Identify which cell holds the provided text, then report its (X, Y) central coordinate. 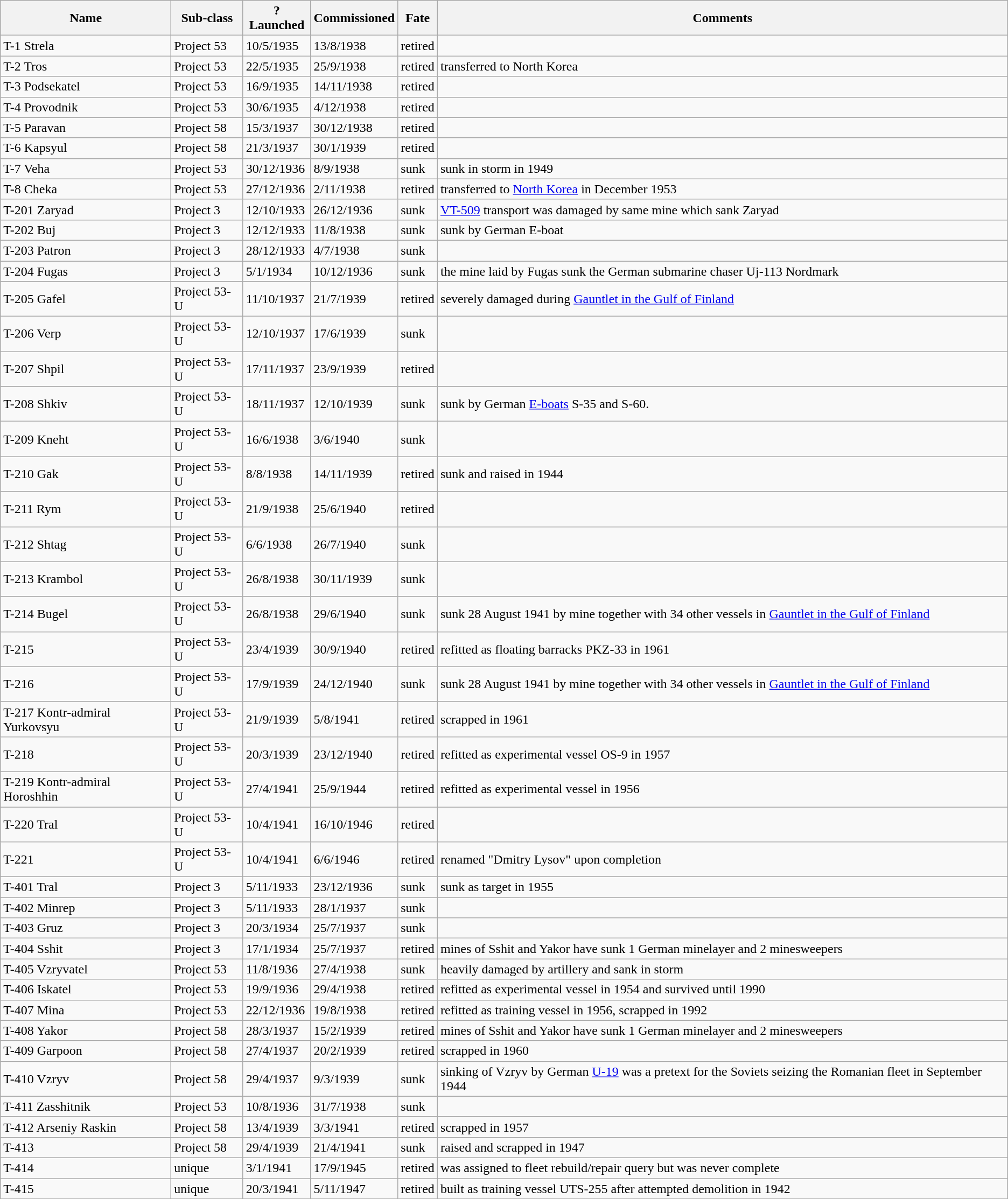
18/11/1937 (277, 404)
8/8/1938 (277, 474)
8/9/1938 (354, 169)
T-215 (86, 649)
23/4/1939 (277, 649)
29/4/1938 (354, 990)
21/4/1941 (354, 1147)
16/6/1938 (277, 439)
heavily damaged by artillery and sank in storm (723, 969)
9/3/1939 (354, 1079)
16/10/1946 (354, 824)
T-218 (86, 754)
refitted as experimental vessel OS-9 in 1957 (723, 754)
transferred to North Korea (723, 66)
29/6/1940 (354, 614)
was assigned to fleet rebuild/repair query but was never complete (723, 1168)
?Launched (277, 18)
T-206 Verp (86, 334)
16/9/1935 (277, 87)
sunk by German E-boat (723, 230)
T-210 Gak (86, 474)
T-7 Veha (86, 169)
sunk as target in 1955 (723, 887)
29/4/1939 (277, 1147)
27/4/1938 (354, 969)
6/6/1938 (277, 544)
raised and scrapped in 1947 (723, 1147)
T-414 (86, 1168)
T-219 Kontr-admiral Horoshhin (86, 789)
3/6/1940 (354, 439)
30/12/1936 (277, 169)
T-3 Podsekatel (86, 87)
T-412 Arseniy Raskin (86, 1127)
10/12/1936 (354, 271)
17/9/1939 (277, 684)
T-402 Minrep (86, 908)
15/3/1937 (277, 128)
T-202 Buj (86, 230)
10/5/1935 (277, 46)
19/9/1936 (277, 990)
22/12/1936 (277, 1010)
T-6 Kapsyul (86, 148)
30/6/1935 (277, 107)
17/6/1939 (354, 334)
28/1/1937 (354, 908)
T-408 Yakor (86, 1030)
T-214 Bugel (86, 614)
21/9/1939 (277, 719)
17/11/1937 (277, 369)
T-211 Rym (86, 509)
T-407 Mina (86, 1010)
20/3/1941 (277, 1188)
23/9/1939 (354, 369)
scrapped in 1961 (723, 719)
refitted as experimental vessel in 1956 (723, 789)
the mine laid by Fugas sunk the German submarine chaser Uj-113 Nordmark (723, 271)
Sub-class (207, 18)
Fate (418, 18)
14/11/1939 (354, 474)
T-1 Strela (86, 46)
T-212 Shtag (86, 544)
23/12/1940 (354, 754)
3/1/1941 (277, 1168)
Commissioned (354, 18)
Name (86, 18)
14/11/1938 (354, 87)
sunk by German E-boats S-35 and S-60. (723, 404)
T-5 Paravan (86, 128)
21/7/1939 (354, 299)
26/12/1936 (354, 209)
scrapped in 1957 (723, 1127)
20/3/1934 (277, 928)
T-401 Tral (86, 887)
T-205 Gafel (86, 299)
31/7/1938 (354, 1106)
T-208 Shkiv (86, 404)
severely damaged during Gauntlet in the Gulf of Finland (723, 299)
5/1/1934 (277, 271)
Comments (723, 18)
built as training vessel UTS-255 after attempted demolition in 1942 (723, 1188)
T-2 Tros (86, 66)
17/9/1945 (354, 1168)
27/4/1937 (277, 1051)
T-221 (86, 859)
12/12/1933 (277, 230)
13/8/1938 (354, 46)
sunk and raised in 1944 (723, 474)
VT-509 transport was damaged by same mine which sank Zaryad (723, 209)
25/6/1940 (354, 509)
11/8/1936 (277, 969)
11/8/1938 (354, 230)
T-413 (86, 1147)
T-405 Vzryvatel (86, 969)
15/2/1939 (354, 1030)
30/11/1939 (354, 579)
17/1/1934 (277, 949)
12/10/1939 (354, 404)
T-406 Iskatel (86, 990)
4/12/1938 (354, 107)
30/9/1940 (354, 649)
26/7/1940 (354, 544)
T-410 Vzryv (86, 1079)
23/12/1936 (354, 887)
renamed "Dmitry Lysov" upon completion (723, 859)
28/3/1937 (277, 1030)
21/9/1938 (277, 509)
sunk in storm in 1949 (723, 169)
transferred to North Korea in December 1953 (723, 189)
T-220 Tral (86, 824)
T-403 Gruz (86, 928)
30/12/1938 (354, 128)
2/11/1938 (354, 189)
T-203 Patron (86, 250)
T-204 Fugas (86, 271)
T-201 Zaryad (86, 209)
28/12/1933 (277, 250)
24/12/1940 (354, 684)
21/3/1937 (277, 148)
10/8/1936 (277, 1106)
22/5/1935 (277, 66)
scrapped in 1960 (723, 1051)
12/10/1933 (277, 209)
27/4/1941 (277, 789)
sinking of Vzryv by German U-19 was a pretext for the Soviets seizing the Romanian fleet in September 1944 (723, 1079)
5/11/1947 (354, 1188)
20/2/1939 (354, 1051)
T-216 (86, 684)
20/3/1939 (277, 754)
T-213 Krambol (86, 579)
3/3/1941 (354, 1127)
refitted as training vessel in 1956, scrapped in 1992 (723, 1010)
T-217 Kontr-admiral Yurkovsyu (86, 719)
5/8/1941 (354, 719)
refitted as experimental vessel in 1954 and survived until 1990 (723, 990)
30/1/1939 (354, 148)
25/9/1938 (354, 66)
T-4 Provodnik (86, 107)
refitted as floating barracks PKZ-33 in 1961 (723, 649)
T-404 Sshit (86, 949)
T-207 Shpil (86, 369)
T-415 (86, 1188)
T-411 Zasshitnik (86, 1106)
6/6/1946 (354, 859)
T-8 Cheka (86, 189)
19/8/1938 (354, 1010)
T-209 Kneht (86, 439)
4/7/1938 (354, 250)
12/10/1937 (277, 334)
29/4/1937 (277, 1079)
T-409 Garpoon (86, 1051)
13/4/1939 (277, 1127)
11/10/1937 (277, 299)
27/12/1936 (277, 189)
25/9/1944 (354, 789)
